Extract the (X, Y) coordinate from the center of the cell holding the provided text.  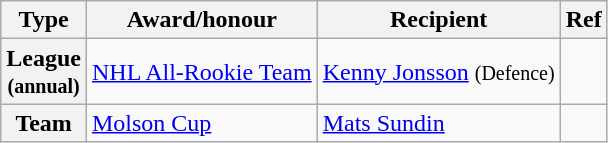
Recipient (438, 20)
Molson Cup (202, 123)
League(annual) (44, 72)
Kenny Jonsson (Defence) (438, 72)
Award/honour (202, 20)
Ref (584, 20)
Team (44, 123)
Mats Sundin (438, 123)
Type (44, 20)
NHL All-Rookie Team (202, 72)
